Output the (X, Y) coordinate of the center of the cell containing the given text.  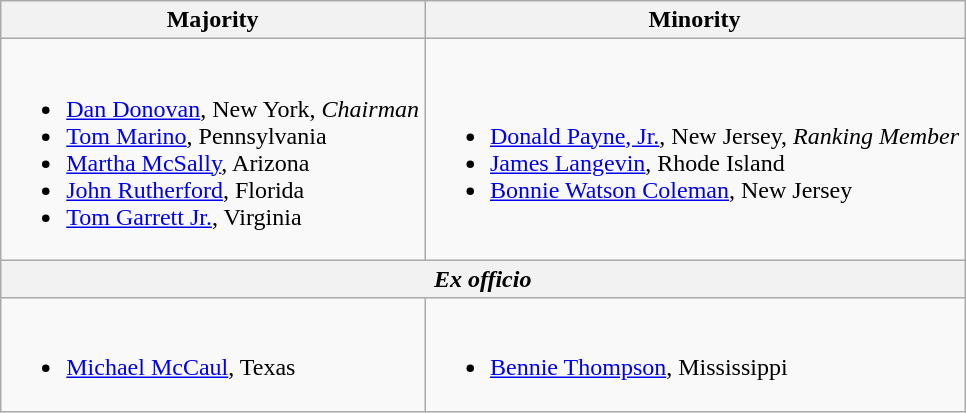
Minority (694, 20)
Michael McCaul, Texas (213, 354)
Bennie Thompson, Mississippi (694, 354)
Ex officio (483, 279)
Majority (213, 20)
Dan Donovan, New York, ChairmanTom Marino, PennsylvaniaMartha McSally, ArizonaJohn Rutherford, FloridaTom Garrett Jr., Virginia (213, 150)
Donald Payne, Jr., New Jersey, Ranking MemberJames Langevin, Rhode IslandBonnie Watson Coleman, New Jersey (694, 150)
